Capture the cell that displays the provided text and extract its (X, Y) central coordinate. 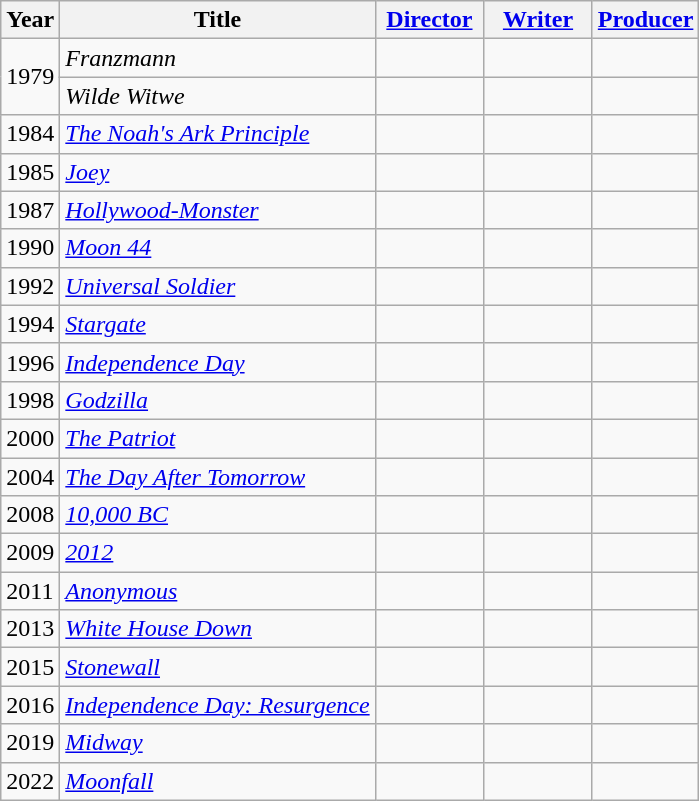
1998 (30, 400)
10,000 BC (218, 515)
2016 (30, 705)
Stonewall (218, 667)
2013 (30, 629)
2022 (30, 781)
2011 (30, 591)
Franzmann (218, 58)
Moon 44 (218, 248)
Writer (538, 20)
2015 (30, 667)
Independence Day (218, 362)
2000 (30, 438)
Title (218, 20)
1979 (30, 77)
Midway (218, 743)
The Day After Tomorrow (218, 477)
1994 (30, 324)
1987 (30, 210)
Hollywood-Monster (218, 210)
The Patriot (218, 438)
2009 (30, 553)
2008 (30, 515)
2004 (30, 477)
Moonfall (218, 781)
White House Down (218, 629)
The Noah's Ark Principle (218, 134)
Producer (646, 20)
Wilde Witwe (218, 96)
2019 (30, 743)
1990 (30, 248)
Anonymous (218, 591)
Universal Soldier (218, 286)
Director (430, 20)
1996 (30, 362)
1992 (30, 286)
1984 (30, 134)
1985 (30, 172)
Year (30, 20)
Joey (218, 172)
Godzilla (218, 400)
Independence Day: Resurgence (218, 705)
Stargate (218, 324)
2012 (218, 553)
